Find where the given text appears and provide that cell's center as (X, Y) coordinate. 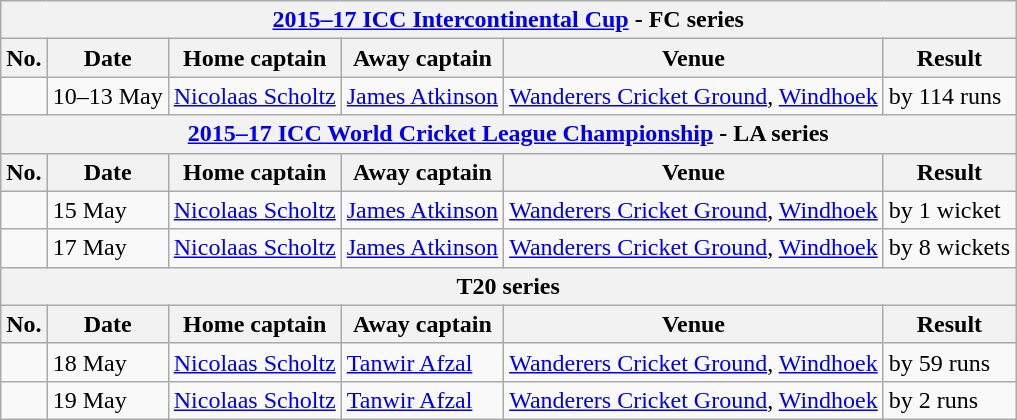
19 May (108, 400)
by 114 runs (949, 96)
10–13 May (108, 96)
by 59 runs (949, 362)
2015–17 ICC Intercontinental Cup - FC series (508, 20)
18 May (108, 362)
2015–17 ICC World Cricket League Championship - LA series (508, 134)
by 1 wicket (949, 210)
17 May (108, 248)
T20 series (508, 286)
by 2 runs (949, 400)
15 May (108, 210)
by 8 wickets (949, 248)
